Extract the (X, Y) coordinate from the center of the cell holding the provided text.  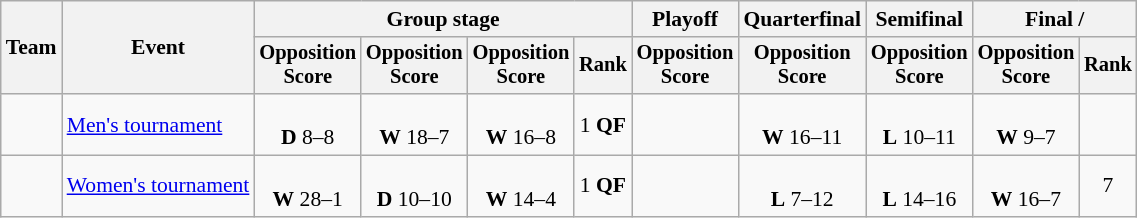
Team (32, 48)
Playoff (686, 19)
L 7–12 (802, 186)
D 8–8 (308, 124)
Quarterfinal (802, 19)
L 14–16 (920, 186)
Final / (1055, 19)
D 10–10 (414, 186)
Men's tournament (158, 124)
W 14–4 (522, 186)
W 16–7 (1026, 186)
Women's tournament (158, 186)
W 28–1 (308, 186)
Semifinal (920, 19)
Group stage (442, 19)
W 16–8 (522, 124)
W 9–7 (1026, 124)
W 18–7 (414, 124)
Event (158, 48)
L 10–11 (920, 124)
W 16–11 (802, 124)
7 (1108, 186)
